Provide the [X, Y] coordinate of the cell's center where the given text is located.  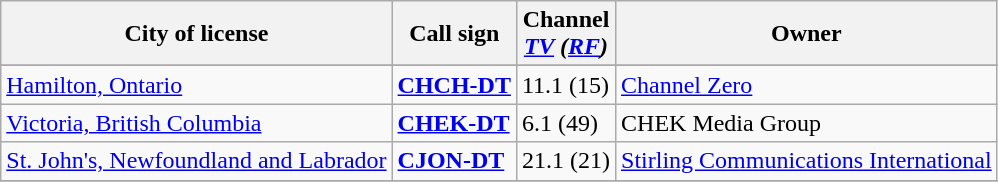
City of license [196, 34]
6.1 (49) [566, 123]
St. John's, Newfoundland and Labrador [196, 161]
Channel Zero [807, 85]
Call sign [454, 34]
Stirling Communications International [807, 161]
Owner [807, 34]
CHEK Media Group [807, 123]
Victoria, British Columbia [196, 123]
CHEK-DT [454, 123]
Hamilton, Ontario [196, 85]
11.1 (15) [566, 85]
ChannelTV (RF) [566, 34]
CJON-DT [454, 161]
21.1 (21) [566, 161]
CHCH-DT [454, 85]
